Output the [X, Y] coordinate of the center of the cell containing the given text.  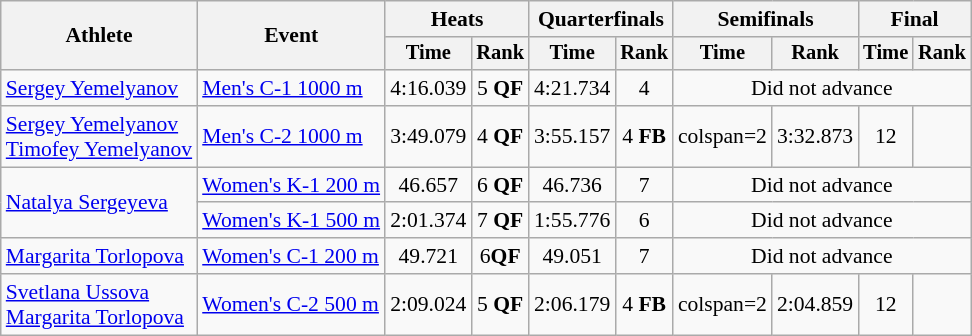
3:49.079 [428, 136]
Women's C-2 500 m [291, 304]
Event [291, 36]
49.721 [428, 256]
7 QF [500, 221]
Quarterfinals [601, 19]
2:01.374 [428, 221]
49.051 [572, 256]
Women's K-1 500 m [291, 221]
2:06.179 [572, 304]
2:09.024 [428, 304]
46.736 [572, 185]
Final [914, 19]
Sergey YemelyanovTimofey Yemelyanov [99, 136]
46.657 [428, 185]
4 [644, 88]
Svetlana UssovaMargarita Torlopova [99, 304]
1:55.776 [572, 221]
6 [644, 221]
Semifinals [766, 19]
Men's C-1 1000 m [291, 88]
Men's C-2 1000 m [291, 136]
2:04.859 [815, 304]
4 QF [500, 136]
4:21.734 [572, 88]
4:16.039 [428, 88]
Heats [457, 19]
Sergey Yemelyanov [99, 88]
Women's K-1 200 m [291, 185]
Women's C-1 200 m [291, 256]
Margarita Torlopova [99, 256]
6QF [500, 256]
Athlete [99, 36]
6 QF [500, 185]
3:55.157 [572, 136]
Natalya Sergeyeva [99, 202]
3:32.873 [815, 136]
